Capture the cell that displays the provided text and extract its (X, Y) central coordinate. 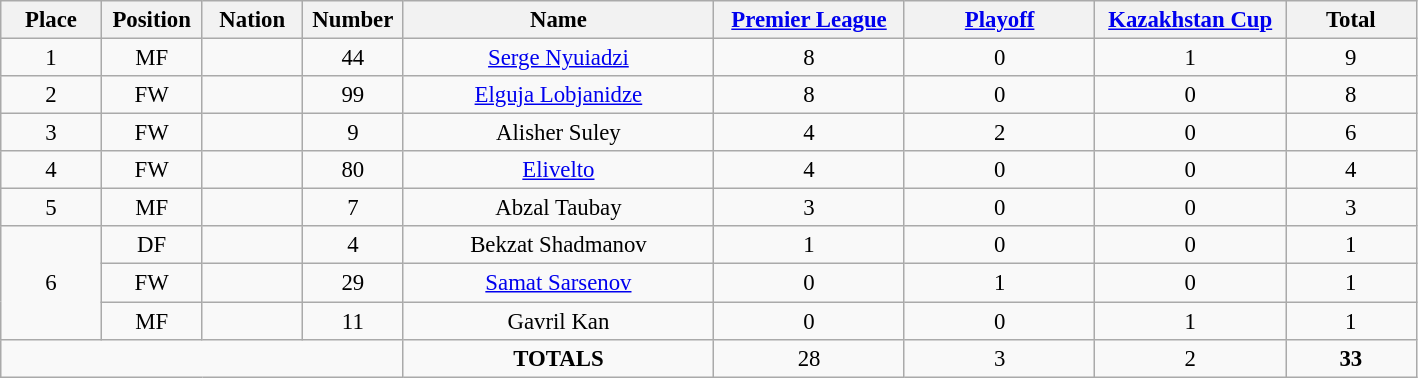
Number (354, 20)
33 (1352, 358)
Place (52, 20)
Serge Nyuiadzi (558, 58)
29 (354, 283)
44 (354, 58)
DF (152, 245)
Kazakhstan Cup (1190, 20)
Elivelto (558, 170)
Elguja Lobjanidze (558, 95)
Nation (252, 20)
Gavril Kan (558, 321)
Bekzat Shadmanov (558, 245)
80 (354, 170)
Premier League (810, 20)
28 (810, 358)
Alisher Suley (558, 133)
Samat Sarsenov (558, 283)
Total (1352, 20)
99 (354, 95)
Position (152, 20)
Abzal Taubay (558, 208)
Playoff (1000, 20)
5 (52, 208)
Name (558, 20)
7 (354, 208)
TOTALS (558, 358)
11 (354, 321)
